Search for the cell housing the specified text and yield its [x, y] center coordinate. 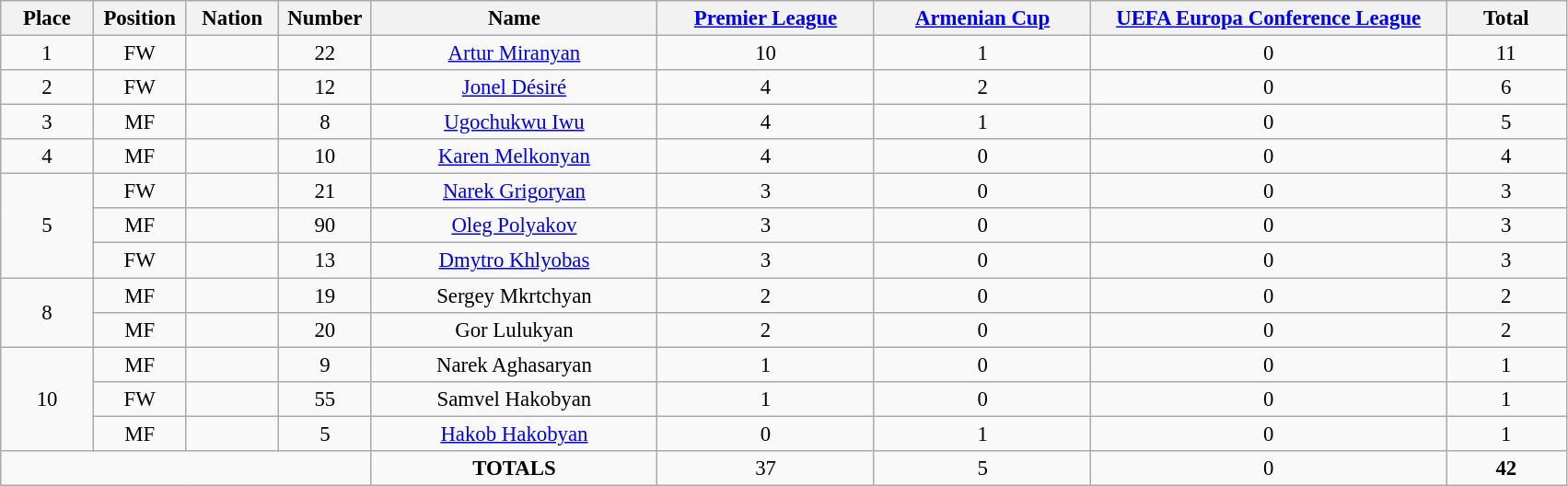
TOTALS [514, 469]
20 [326, 330]
Position [140, 18]
Sergey Mkrtchyan [514, 295]
Name [514, 18]
Narek Grigoryan [514, 191]
37 [766, 469]
Samvel Hakobyan [514, 399]
12 [326, 87]
Narek Aghasaryan [514, 364]
22 [326, 53]
19 [326, 295]
Nation [232, 18]
Karen Melkonyan [514, 156]
Hakob Hakobyan [514, 434]
Dmytro Khlyobas [514, 260]
Ugochukwu Iwu [514, 122]
Gor Lulukyan [514, 330]
11 [1506, 53]
55 [326, 399]
Armenian Cup [982, 18]
UEFA Europa Conference League [1269, 18]
Number [326, 18]
90 [326, 226]
Oleg Polyakov [514, 226]
9 [326, 364]
42 [1506, 469]
Place [48, 18]
Premier League [766, 18]
21 [326, 191]
13 [326, 260]
Total [1506, 18]
6 [1506, 87]
Jonel Désiré [514, 87]
Artur Miranyan [514, 53]
